Provide the [X, Y] coordinate of the cell's center where the given text is located.  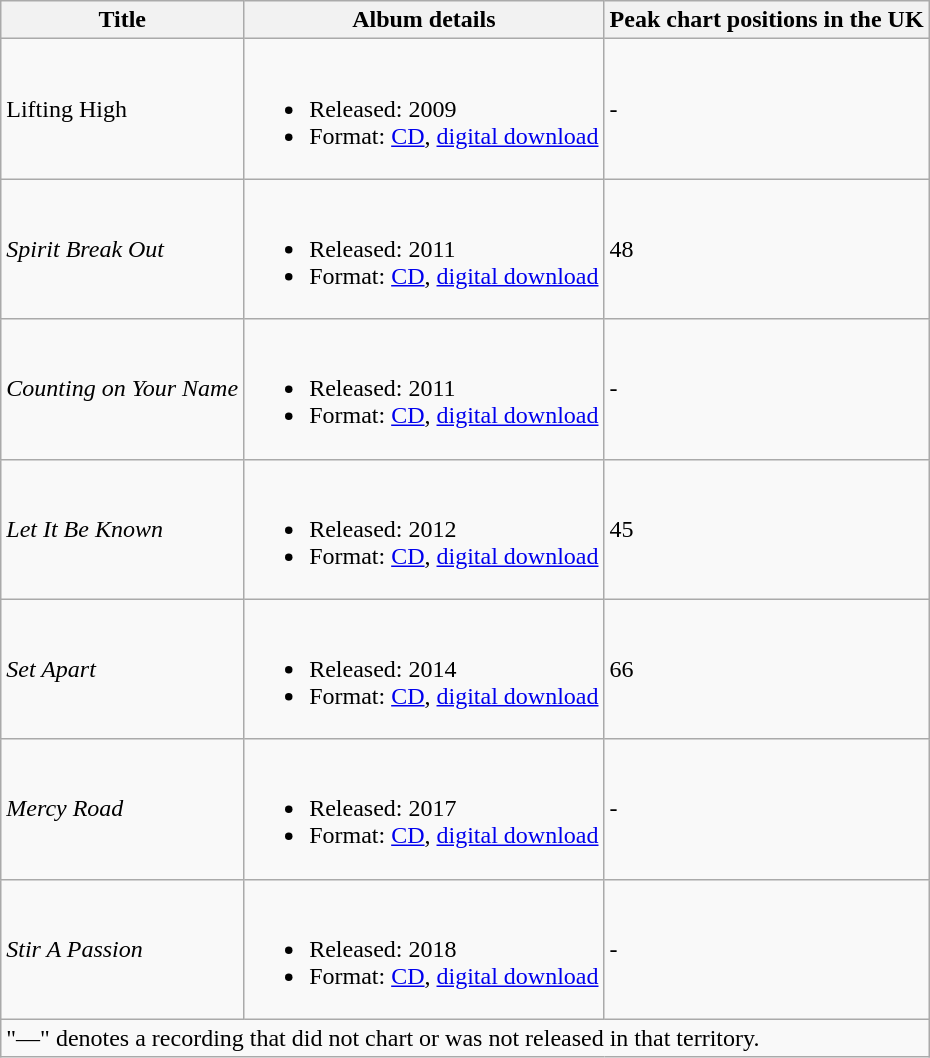
Let It Be Known [122, 529]
Lifting High [122, 109]
Released: 2018Format: CD, digital download [424, 949]
Spirit Break Out [122, 249]
Stir A Passion [122, 949]
Released: 2014Format: CD, digital download [424, 669]
Released: 2009Format: CD, digital download [424, 109]
Album details [424, 20]
Mercy Road [122, 809]
Counting on Your Name [122, 389]
48 [766, 249]
Peak chart positions in the UK [766, 20]
45 [766, 529]
Title [122, 20]
66 [766, 669]
Set Apart [122, 669]
Released: 2017Format: CD, digital download [424, 809]
"—" denotes a recording that did not chart or was not released in that territory. [465, 1038]
Released: 2012Format: CD, digital download [424, 529]
